Search for the cell housing the specified text and yield its (x, y) center coordinate. 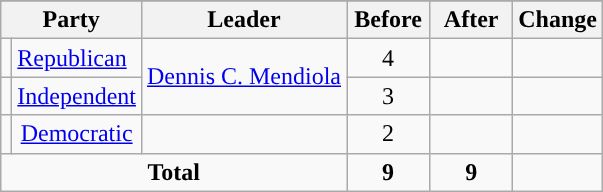
Total (174, 172)
Party (72, 20)
3 (388, 96)
Before (388, 20)
Democratic (77, 134)
Dennis C. Mendiola (244, 77)
After (472, 20)
2 (388, 134)
Republican (77, 58)
Independent (77, 96)
Change (558, 20)
4 (388, 58)
Leader (244, 20)
